Provide the [x, y] coordinate of the cell's center where the given text is located.  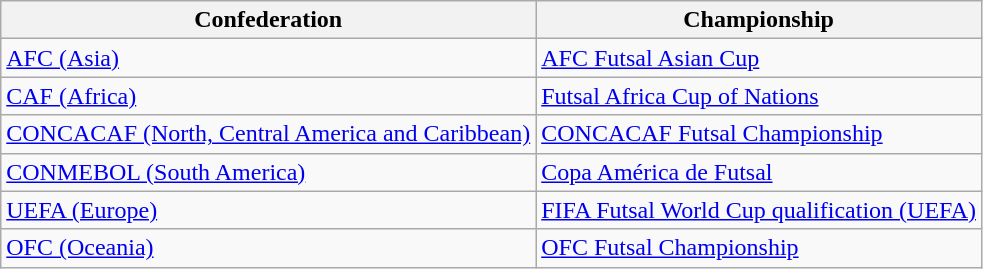
OFC Futsal Championship [759, 248]
FIFA Futsal World Cup qualification (UEFA) [759, 210]
Championship [759, 20]
Confederation [268, 20]
Futsal Africa Cup of Nations [759, 96]
AFC (Asia) [268, 58]
OFC (Oceania) [268, 248]
CONMEBOL (South America) [268, 172]
Copa América de Futsal [759, 172]
CONCACAF Futsal Championship [759, 134]
UEFA (Europe) [268, 210]
CAF (Africa) [268, 96]
CONCACAF (North, Central America and Caribbean) [268, 134]
AFC Futsal Asian Cup [759, 58]
